From the cell containing the given text, extract its center point as [x, y] coordinate. 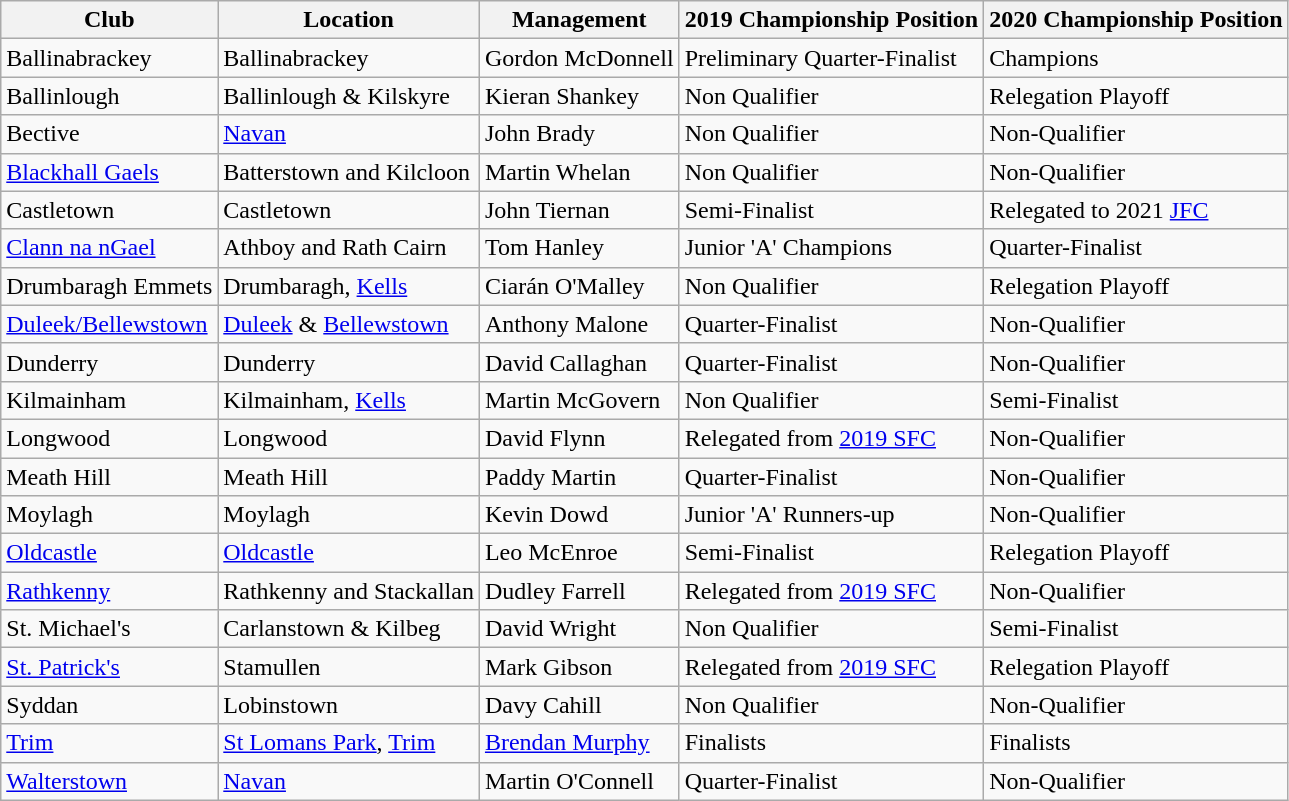
Brendan Murphy [579, 743]
Ballinlough [110, 96]
Club [110, 20]
Duleek/Bellewstown [110, 324]
Athboy and Rath Cairn [349, 248]
Kilmainham [110, 400]
Mark Gibson [579, 667]
Kilmainham, Kells [349, 400]
David Wright [579, 629]
Martin Whelan [579, 172]
Walterstown [110, 781]
Duleek & Bellewstown [349, 324]
Drumbaragh Emmets [110, 286]
2019 Championship Position [831, 20]
Junior 'A' Runners-up [831, 515]
Kieran Shankey [579, 96]
St Lomans Park, Trim [349, 743]
Rathkenny [110, 591]
Management [579, 20]
Anthony Malone [579, 324]
2020 Championship Position [1136, 20]
Rathkenny and Stackallan [349, 591]
John Tiernan [579, 210]
David Flynn [579, 438]
Gordon McDonnell [579, 58]
Trim [110, 743]
Blackhall Gaels [110, 172]
Ciarán O'Malley [579, 286]
David Callaghan [579, 362]
Drumbaragh, Kells [349, 286]
Tom Hanley [579, 248]
Carlanstown & Kilbeg [349, 629]
St. Michael's [110, 629]
John Brady [579, 134]
Leo McEnroe [579, 553]
Bective [110, 134]
Junior 'A' Champions [831, 248]
Stamullen [349, 667]
Paddy Martin [579, 477]
Champions [1136, 58]
Martin McGovern [579, 400]
Preliminary Quarter-Finalist [831, 58]
Syddan [110, 705]
Davy Cahill [579, 705]
Lobinstown [349, 705]
Location [349, 20]
Clann na nGael [110, 248]
Batterstown and Kilcloon [349, 172]
Ballinlough & Kilskyre [349, 96]
Dudley Farrell [579, 591]
Kevin Dowd [579, 515]
Martin O'Connell [579, 781]
Relegated to 2021 JFC [1136, 210]
St. Patrick's [110, 667]
